Search for the cell housing the specified text and yield its [X, Y] center coordinate. 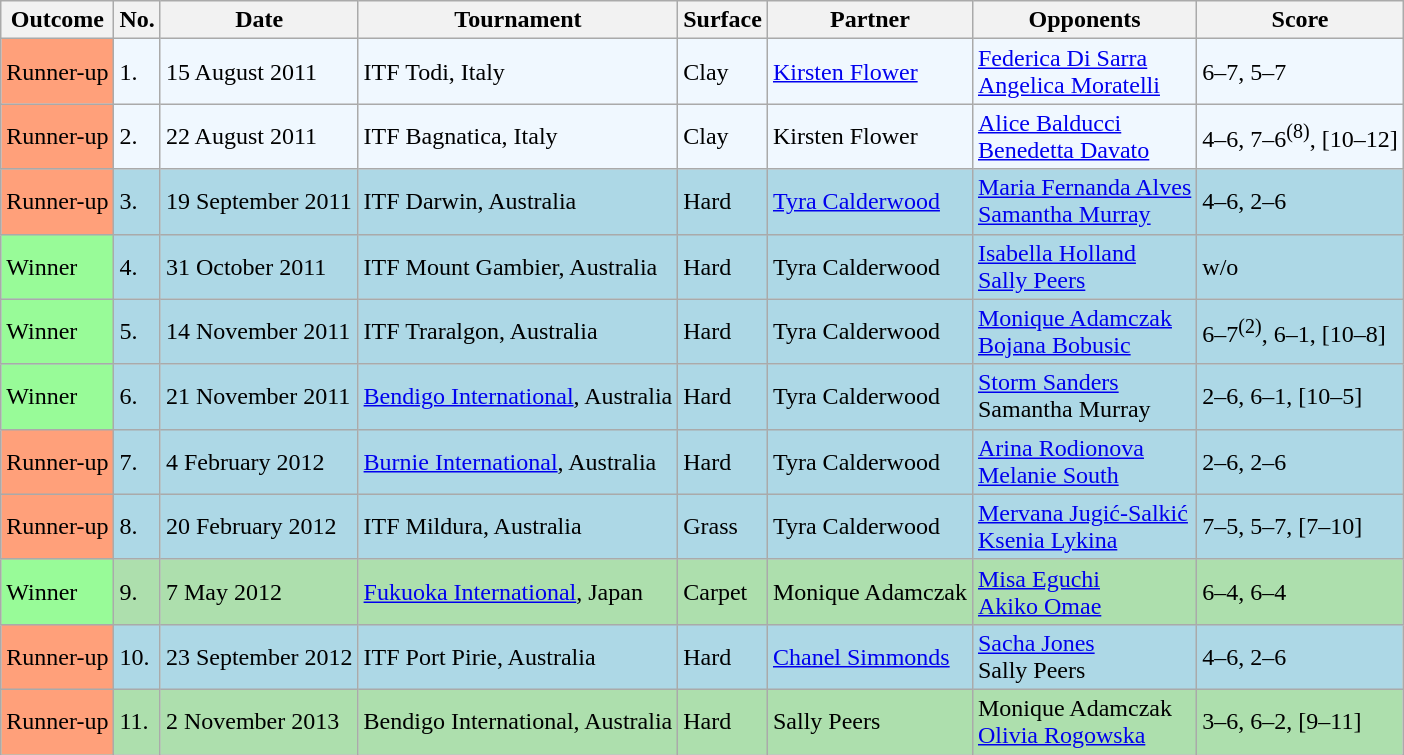
20 February 2012 [259, 526]
Burnie International, Australia [518, 462]
Fukuoka International, Japan [518, 592]
Surface [723, 20]
15 August 2011 [259, 72]
11. [137, 722]
Maria Fernanda Alves Samantha Murray [1084, 202]
No. [137, 20]
Arina Rodionova Melanie South [1084, 462]
Federica Di Sarra Angelica Moratelli [1084, 72]
5. [137, 332]
Mervana Jugić-Salkić Ksenia Lykina [1084, 526]
3–6, 6–2, [9–11] [1300, 722]
19 September 2011 [259, 202]
23 September 2012 [259, 656]
Sacha Jones Sally Peers [1084, 656]
Partner [870, 20]
Date [259, 20]
2. [137, 136]
6–7(2), 6–1, [10–8] [1300, 332]
Score [1300, 20]
6–4, 6–4 [1300, 592]
Tournament [518, 20]
2–6, 2–6 [1300, 462]
6. [137, 396]
Grass [723, 526]
Monique Adamczak [870, 592]
2 November 2013 [259, 722]
10. [137, 656]
Sally Peers [870, 722]
7. [137, 462]
ITF Mildura, Australia [518, 526]
4 February 2012 [259, 462]
ITF Bagnatica, Italy [518, 136]
ITF Mount Gambier, Australia [518, 266]
ITF Port Pirie, Australia [518, 656]
21 November 2011 [259, 396]
ITF Darwin, Australia [518, 202]
Monique Adamczak Olivia Rogowska [1084, 722]
w/o [1300, 266]
14 November 2011 [259, 332]
Isabella Holland Sally Peers [1084, 266]
Misa Eguchi Akiko Omae [1084, 592]
ITF Traralgon, Australia [518, 332]
8. [137, 526]
9. [137, 592]
Outcome [58, 20]
4. [137, 266]
7–5, 5–7, [7–10] [1300, 526]
ITF Todi, Italy [518, 72]
6–7, 5–7 [1300, 72]
31 October 2011 [259, 266]
Opponents [1084, 20]
1. [137, 72]
22 August 2011 [259, 136]
7 May 2012 [259, 592]
3. [137, 202]
Alice Balducci Benedetta Davato [1084, 136]
Carpet [723, 592]
4–6, 7–6(8), [10–12] [1300, 136]
Chanel Simmonds [870, 656]
Storm Sanders Samantha Murray [1084, 396]
Monique Adamczak Bojana Bobusic [1084, 332]
2–6, 6–1, [10–5] [1300, 396]
